Detect which cell encompasses the target text, then output its (X, Y) center coordinate. 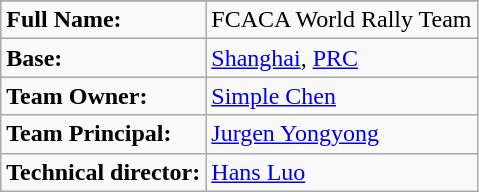
Full Name: (104, 20)
Shanghai, PRC (342, 58)
FCACA World Rally Team (342, 20)
Base: (104, 58)
Team Principal: (104, 134)
Simple Chen (342, 96)
Technical director: (104, 172)
Team Owner: (104, 96)
Hans Luo (342, 172)
Jurgen Yongyong (342, 134)
